Return (X, Y) of the center of cell containing provided text 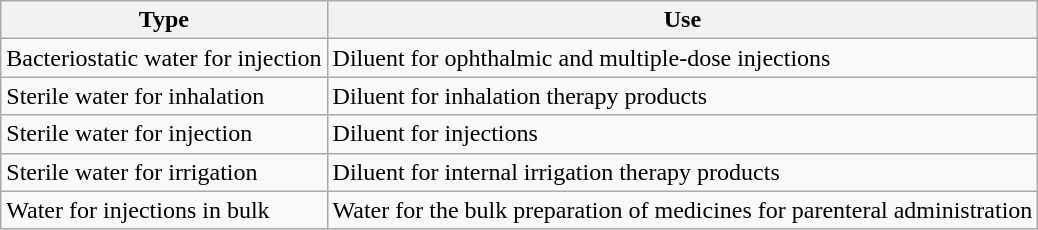
Sterile water for inhalation (164, 96)
Sterile water for irrigation (164, 172)
Water for injections in bulk (164, 210)
Diluent for ophthalmic and multiple-dose injections (682, 58)
Diluent for injections (682, 134)
Use (682, 20)
Diluent for inhalation therapy products (682, 96)
Type (164, 20)
Bacteriostatic water for injection (164, 58)
Water for the bulk preparation of medicines for parenteral administration (682, 210)
Sterile water for injection (164, 134)
Diluent for internal irrigation therapy products (682, 172)
